Scan for the cell matching the given text and deliver its (x, y) coordinate at center. 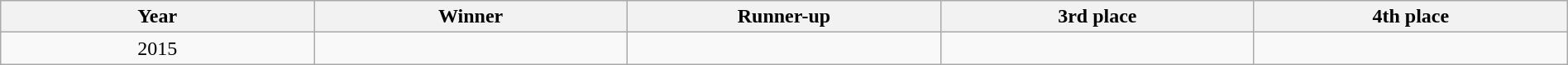
Year (157, 17)
3rd place (1097, 17)
Runner-up (784, 17)
Winner (471, 17)
2015 (157, 48)
4th place (1411, 17)
